From the cell containing the given text, extract its center point as [X, Y] coordinate. 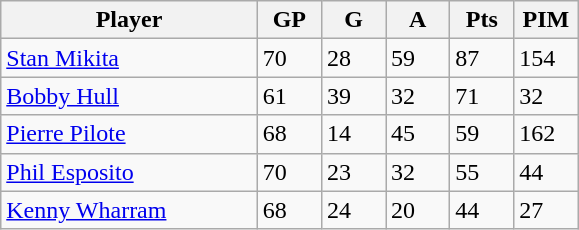
Stan Mikita [130, 58]
24 [353, 210]
Bobby Hull [130, 96]
45 [418, 134]
A [418, 20]
61 [289, 96]
14 [353, 134]
55 [482, 172]
Pierre Pilote [130, 134]
GP [289, 20]
20 [418, 210]
PIM [546, 20]
Phil Esposito [130, 172]
154 [546, 58]
39 [353, 96]
27 [546, 210]
Pts [482, 20]
G [353, 20]
71 [482, 96]
Player [130, 20]
162 [546, 134]
87 [482, 58]
23 [353, 172]
28 [353, 58]
Kenny Wharram [130, 210]
